From the cell containing the given text, extract its center point as (X, Y) coordinate. 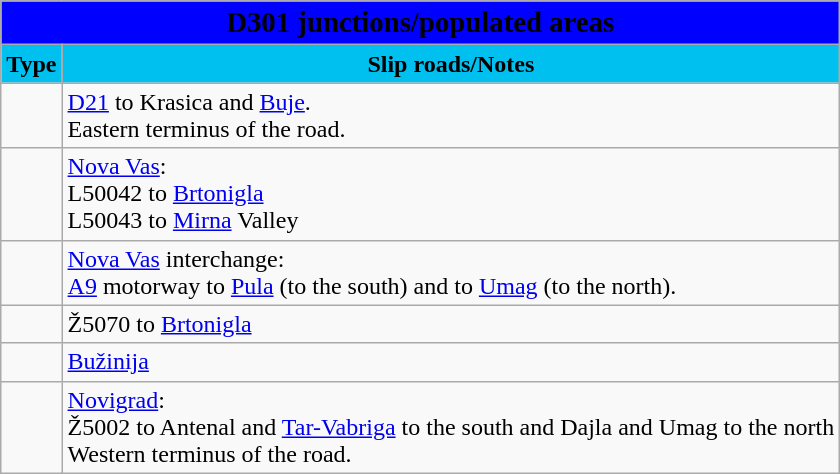
Bužinija (451, 362)
D21 to Krasica and Buje.Eastern terminus of the road. (451, 116)
D301 junctions/populated areas (420, 23)
Novigrad:Ž5002 to Antenal and Tar-Vabriga to the south and Dajla and Umag to the northWestern terminus of the road. (451, 427)
Type (32, 64)
Slip roads/Notes (451, 64)
Ž5070 to Brtonigla (451, 324)
Nova Vas:L50042 to BrtoniglaL50043 to Mirna Valley (451, 194)
Nova Vas interchange: A9 motorway to Pula (to the south) and to Umag (to the north). (451, 272)
